For the text-containing cell, return its midpoint in [x, y] coordinate format. 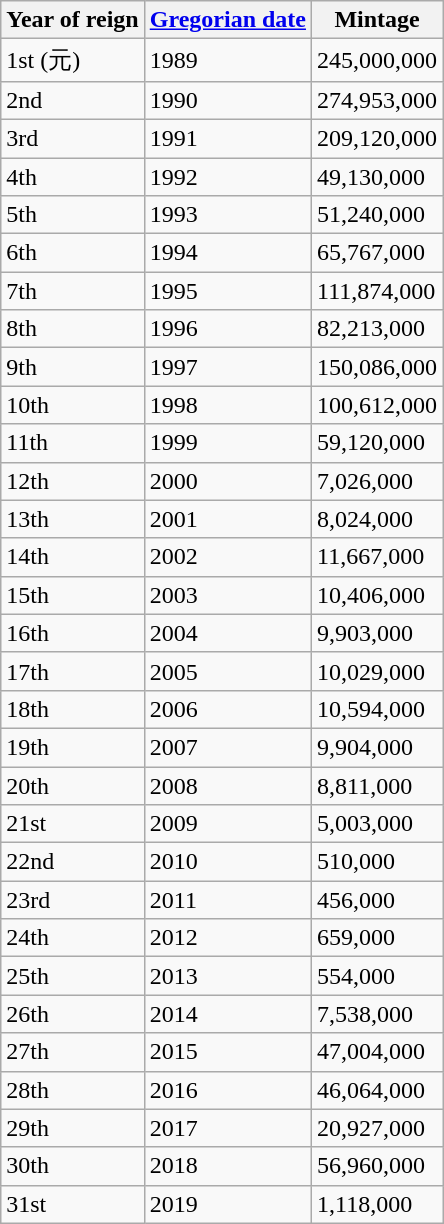
46,064,000 [378, 1090]
2019 [228, 1204]
26th [72, 1014]
49,130,000 [378, 177]
20th [72, 785]
2005 [228, 671]
1989 [228, 60]
2009 [228, 824]
2016 [228, 1090]
2006 [228, 709]
1995 [228, 291]
24th [72, 938]
245,000,000 [378, 60]
65,767,000 [378, 253]
1990 [228, 100]
2010 [228, 862]
1997 [228, 367]
28th [72, 1090]
7th [72, 291]
12th [72, 481]
100,612,000 [378, 405]
2012 [228, 938]
2017 [228, 1128]
Year of reign [72, 20]
18th [72, 709]
554,000 [378, 976]
2001 [228, 519]
25th [72, 976]
59,120,000 [378, 443]
29th [72, 1128]
1993 [228, 215]
2002 [228, 557]
7,026,000 [378, 481]
274,953,000 [378, 100]
4th [72, 177]
6th [72, 253]
1996 [228, 329]
2003 [228, 595]
456,000 [378, 900]
7,538,000 [378, 1014]
56,960,000 [378, 1166]
13th [72, 519]
82,213,000 [378, 329]
10,594,000 [378, 709]
30th [72, 1166]
10,406,000 [378, 595]
2015 [228, 1052]
14th [72, 557]
31st [72, 1204]
111,874,000 [378, 291]
16th [72, 633]
8,811,000 [378, 785]
2004 [228, 633]
10th [72, 405]
9,903,000 [378, 633]
47,004,000 [378, 1052]
2018 [228, 1166]
8th [72, 329]
1999 [228, 443]
5,003,000 [378, 824]
11th [72, 443]
2014 [228, 1014]
1998 [228, 405]
659,000 [378, 938]
Gregorian date [228, 20]
3rd [72, 138]
1994 [228, 253]
17th [72, 671]
1991 [228, 138]
Mintage [378, 20]
150,086,000 [378, 367]
8,024,000 [378, 519]
22nd [72, 862]
11,667,000 [378, 557]
510,000 [378, 862]
10,029,000 [378, 671]
2011 [228, 900]
209,120,000 [378, 138]
51,240,000 [378, 215]
2008 [228, 785]
20,927,000 [378, 1128]
1,118,000 [378, 1204]
2000 [228, 481]
2007 [228, 747]
15th [72, 595]
2nd [72, 100]
2013 [228, 976]
23rd [72, 900]
21st [72, 824]
19th [72, 747]
27th [72, 1052]
5th [72, 215]
1992 [228, 177]
9th [72, 367]
1st (元) [72, 60]
9,904,000 [378, 747]
